Determine the (X, Y) coordinate at the center of the cell enclosing the given text.  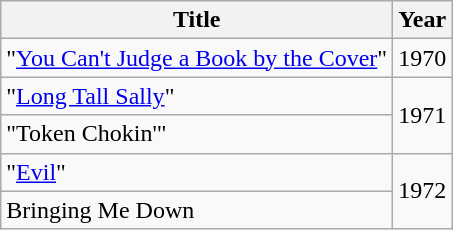
Bringing Me Down (197, 210)
Year (422, 20)
"You Can't Judge a Book by the Cover" (197, 58)
"Long Tall Sally" (197, 96)
"Evil" (197, 172)
1971 (422, 115)
Title (197, 20)
1970 (422, 58)
"Token Chokin'" (197, 134)
1972 (422, 191)
